Return [X, Y] of the center of cell containing provided text 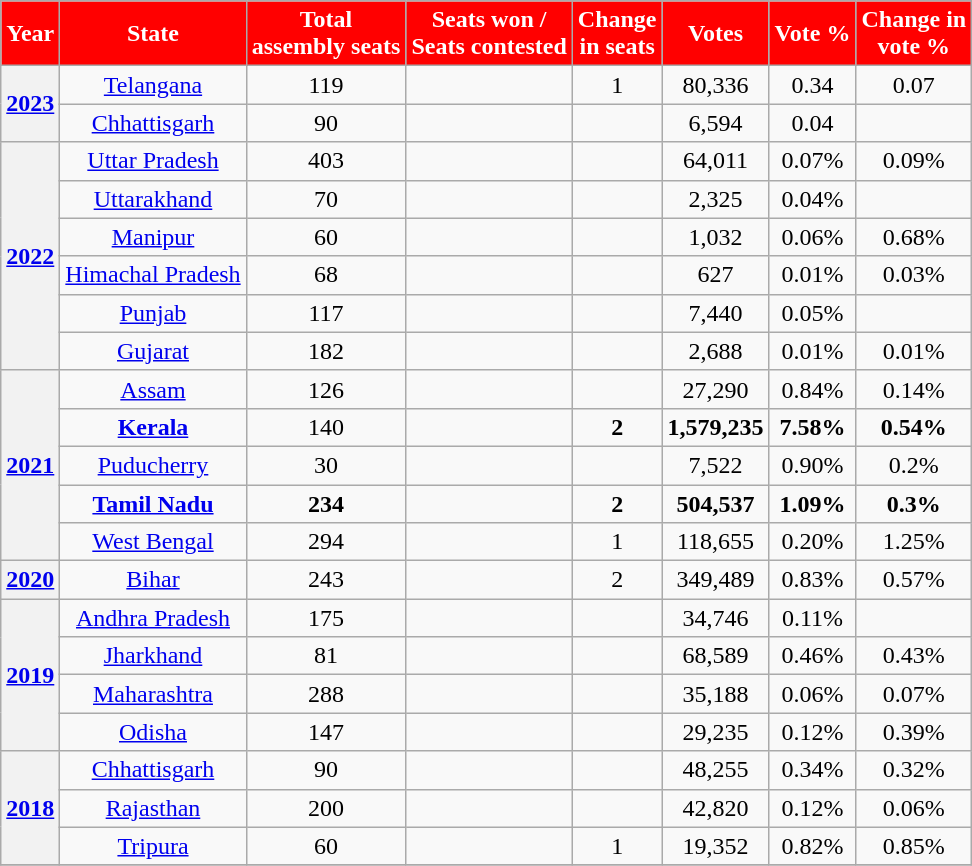
0.82% [812, 846]
Votes [716, 34]
68 [326, 275]
1.09% [812, 503]
30 [326, 465]
Maharashtra [153, 694]
0.09% [914, 161]
2023 [30, 104]
27,290 [716, 389]
0.43% [914, 656]
Gujarat [153, 351]
6,594 [716, 123]
Jharkhand [153, 656]
0.05% [812, 313]
1.25% [914, 542]
34,746 [716, 618]
200 [326, 808]
Changein seats [617, 34]
Rajasthan [153, 808]
Change invote % [914, 34]
2,325 [716, 199]
0.90% [812, 465]
234 [326, 503]
Uttar Pradesh [153, 161]
Punjab [153, 313]
Assam [153, 389]
80,336 [716, 85]
State [153, 34]
35,188 [716, 694]
118,655 [716, 542]
175 [326, 618]
0.3% [914, 503]
Puducherry [153, 465]
0.11% [812, 618]
81 [326, 656]
64,011 [716, 161]
243 [326, 580]
0.84% [812, 389]
Year [30, 34]
2018 [30, 808]
0.03% [914, 275]
48,255 [716, 770]
0.04 [812, 123]
627 [716, 275]
Tripura [153, 846]
2019 [30, 675]
19,352 [716, 846]
Telangana [153, 85]
70 [326, 199]
2,688 [716, 351]
2022 [30, 256]
403 [326, 161]
Bihar [153, 580]
182 [326, 351]
294 [326, 542]
126 [326, 389]
0.85% [914, 846]
140 [326, 427]
Uttarakhand [153, 199]
147 [326, 732]
0.83% [812, 580]
119 [326, 85]
0.07 [914, 85]
7.58% [812, 427]
0.39% [914, 732]
Manipur [153, 237]
2020 [30, 580]
349,489 [716, 580]
Tamil Nadu [153, 503]
0.14% [914, 389]
West Bengal [153, 542]
117 [326, 313]
Andhra Pradesh [153, 618]
0.34 [812, 85]
0.04% [812, 199]
7,522 [716, 465]
7,440 [716, 313]
0.2% [914, 465]
1,032 [716, 237]
0.68% [914, 237]
Himachal Pradesh [153, 275]
Kerala [153, 427]
2021 [30, 465]
29,235 [716, 732]
0.54% [914, 427]
Vote % [812, 34]
42,820 [716, 808]
0.20% [812, 542]
288 [326, 694]
0.34% [812, 770]
Odisha [153, 732]
Totalassembly seats [326, 34]
1,579,235 [716, 427]
0.46% [812, 656]
Seats won /Seats contested [489, 34]
0.32% [914, 770]
0.57% [914, 580]
504,537 [716, 503]
68,589 [716, 656]
